Scan for the cell matching the given text and deliver its [x, y] coordinate at center. 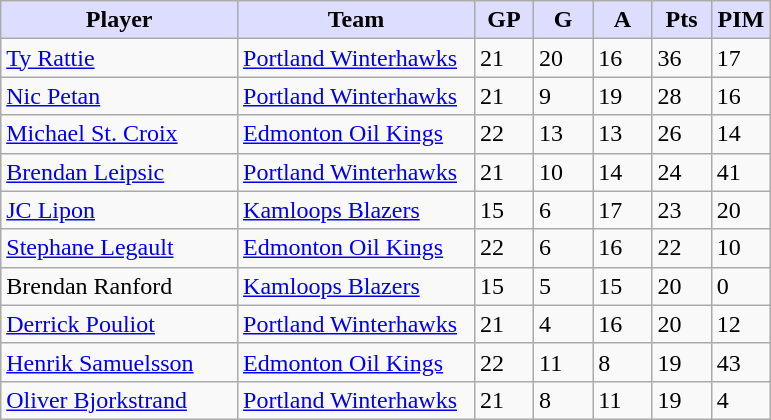
41 [740, 172]
9 [564, 96]
A [622, 20]
Team [356, 20]
Brendan Ranford [120, 286]
GP [504, 20]
Player [120, 20]
Henrik Samuelsson [120, 362]
Stephane Legault [120, 248]
24 [682, 172]
5 [564, 286]
23 [682, 210]
Nic Petan [120, 96]
PIM [740, 20]
28 [682, 96]
Oliver Bjorkstrand [120, 400]
Brendan Leipsic [120, 172]
Pts [682, 20]
JC Lipon [120, 210]
36 [682, 58]
26 [682, 134]
Michael St. Croix [120, 134]
0 [740, 286]
Ty Rattie [120, 58]
G [564, 20]
43 [740, 362]
12 [740, 324]
Derrick Pouliot [120, 324]
